Return the [x, y] coordinate for the center point of the cell that contains the specified text.  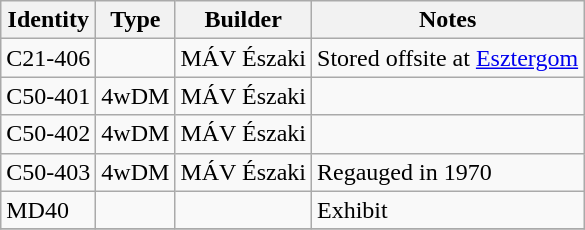
MD40 [48, 210]
Builder [244, 20]
C50-401 [48, 96]
Regauged in 1970 [448, 172]
C21-406 [48, 58]
Type [136, 20]
Stored offsite at Esztergom [448, 58]
Exhibit [448, 210]
C50-402 [48, 134]
C50-403 [48, 172]
Identity [48, 20]
Notes [448, 20]
